Output the (x, y) coordinate of the center of the cell containing the given text.  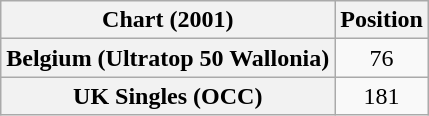
Position (382, 20)
Belgium (Ultratop 50 Wallonia) (168, 58)
Chart (2001) (168, 20)
76 (382, 58)
181 (382, 96)
UK Singles (OCC) (168, 96)
